From the cell containing the given text, extract its center point as (x, y) coordinate. 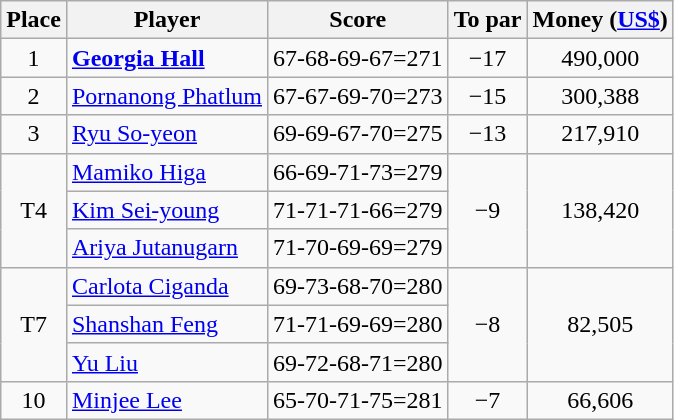
1 (34, 58)
2 (34, 96)
−15 (488, 96)
71-71-71-66=279 (358, 210)
Yu Liu (166, 362)
Ariya Jutanugarn (166, 248)
−9 (488, 210)
−7 (488, 400)
3 (34, 134)
Place (34, 20)
−13 (488, 134)
490,000 (600, 58)
Shanshan Feng (166, 324)
Mamiko Higa (166, 172)
71-70-69-69=279 (358, 248)
Ryu So-yeon (166, 134)
66,606 (600, 400)
10 (34, 400)
−8 (488, 324)
Player (166, 20)
−17 (488, 58)
138,420 (600, 210)
69-72-68-71=280 (358, 362)
69-73-68-70=280 (358, 286)
To par (488, 20)
Kim Sei-young (166, 210)
Georgia Hall (166, 58)
82,505 (600, 324)
Pornanong Phatlum (166, 96)
T7 (34, 324)
Money (US$) (600, 20)
T4 (34, 210)
66-69-71-73=279 (358, 172)
67-67-69-70=273 (358, 96)
67-68-69-67=271 (358, 58)
300,388 (600, 96)
217,910 (600, 134)
Score (358, 20)
Carlota Ciganda (166, 286)
69-69-67-70=275 (358, 134)
65-70-71-75=281 (358, 400)
71-71-69-69=280 (358, 324)
Minjee Lee (166, 400)
